From the cell containing the given text, extract its center point as [X, Y] coordinate. 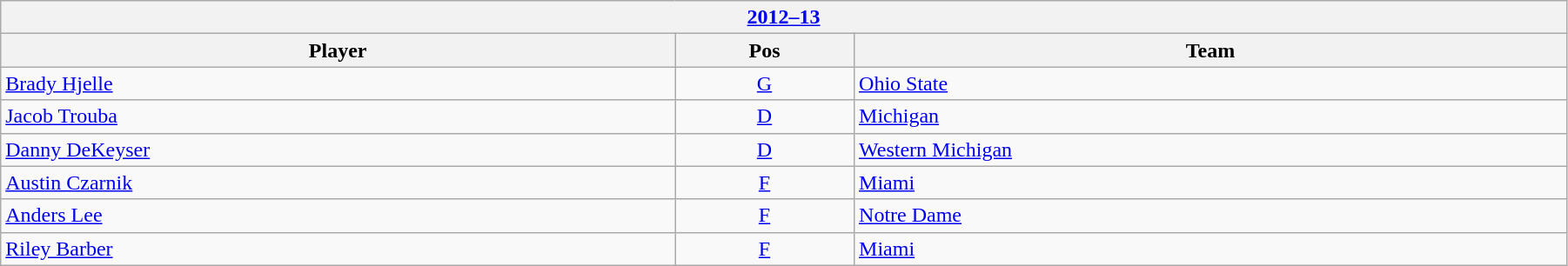
Brady Hjelle [338, 83]
Player [338, 50]
Danny DeKeyser [338, 150]
Pos [765, 50]
Team [1211, 50]
Western Michigan [1211, 150]
Ohio State [1211, 83]
Riley Barber [338, 249]
Anders Lee [338, 216]
Michigan [1211, 116]
Jacob Trouba [338, 116]
G [765, 83]
2012–13 [784, 17]
Notre Dame [1211, 216]
Austin Czarnik [338, 183]
